Determine the [x, y] coordinate at the center of the cell enclosing the given text.  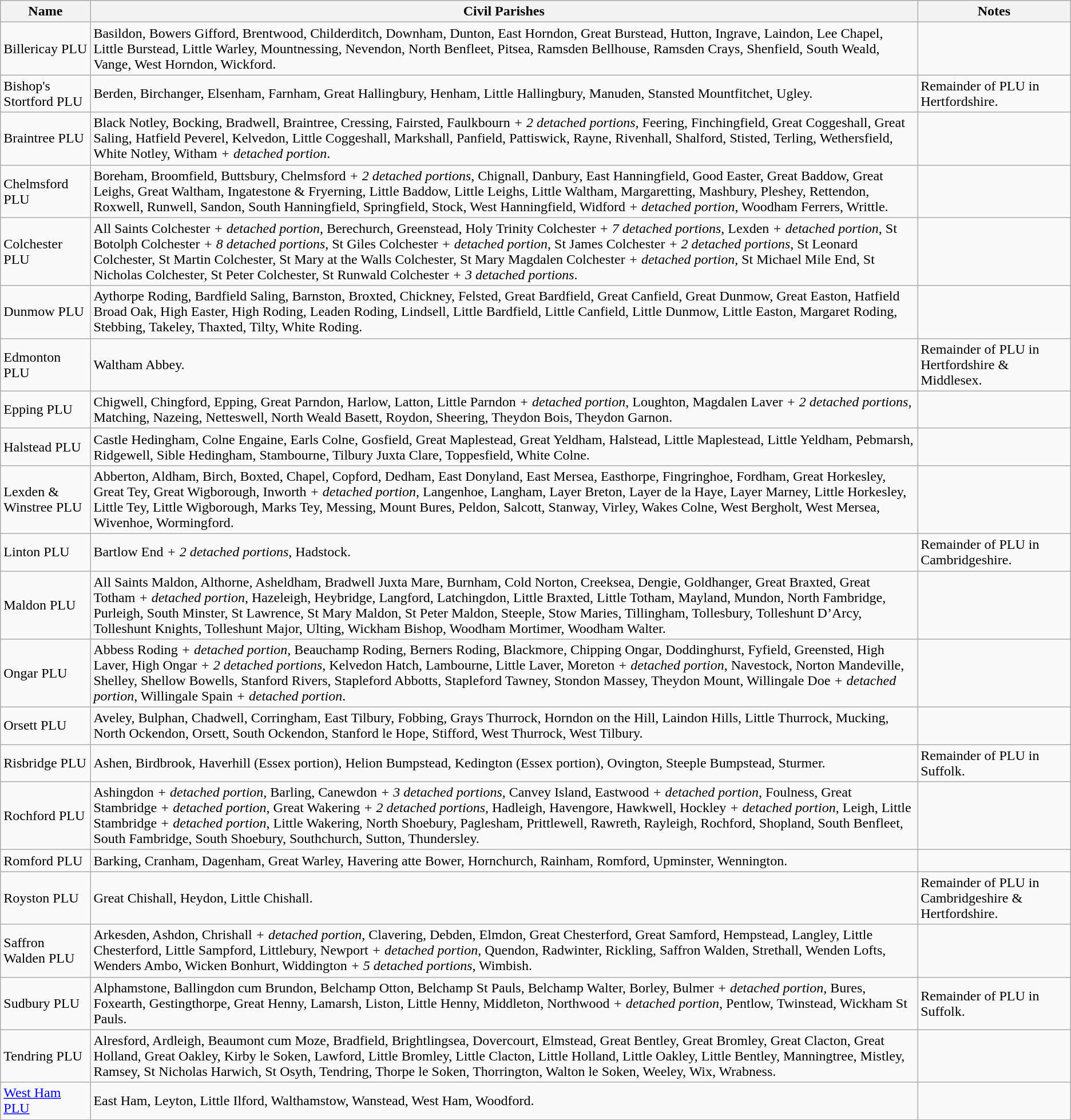
Civil Parishes [504, 11]
Tendring PLU [46, 1056]
Epping PLU [46, 410]
Risbridge PLU [46, 763]
Name [46, 11]
Maldon PLU [46, 605]
Edmonton PLU [46, 365]
Braintree PLU [46, 138]
Colchester PLU [46, 252]
Romford PLU [46, 861]
Bartlow End + 2 detached portions, Hadstock. [504, 552]
Bishop's Stortford PLU [46, 94]
Remainder of PLU in Cambridgeshire & Hertfordshire. [994, 898]
Saffron Walden PLU [46, 951]
Ashen, Birdbrook, Haverhill (Essex portion), Helion Bumpstead, Kedington (Essex portion), Ovington, Steeple Bumpstead, Sturmer. [504, 763]
West Ham PLU [46, 1101]
Barking, Cranham, Dagenham, Great Warley, Havering atte Bower, Hornchurch, Rainham, Romford, Upminster, Wennington. [504, 861]
Great Chishall, Heydon, Little Chishall. [504, 898]
Remainder of PLU in Cambridgeshire. [994, 552]
Waltham Abbey. [504, 365]
Sudbury PLU [46, 1003]
Billericay PLU [46, 49]
Notes [994, 11]
Ongar PLU [46, 673]
Rochford PLU [46, 816]
Linton PLU [46, 552]
Lexden & Winstree PLU [46, 499]
Remainder of PLU in Hertfordshire. [994, 94]
Royston PLU [46, 898]
Berden, Birchanger, Elsenham, Farnham, Great Hallingbury, Henham, Little Hallingbury, Manuden, Stansted Mountfitchet, Ugley. [504, 94]
East Ham, Leyton, Little Ilford, Walthamstow, Wanstead, West Ham, Woodford. [504, 1101]
Dunmow PLU [46, 312]
Remainder of PLU in Hertfordshire & Middlesex. [994, 365]
Orsett PLU [46, 726]
Chelmsford PLU [46, 191]
Halstead PLU [46, 446]
